Locate the cell with the specified text and output its (x, y) center coordinate. 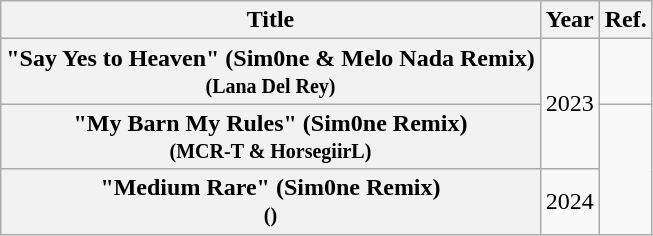
"Medium Rare" (Sim0ne Remix)() (270, 202)
"Say Yes to Heaven" (Sim0ne & Melo Nada Remix)(Lana Del Rey) (270, 72)
"My Barn My Rules" (Sim0ne Remix)(MCR-T & HorsegiirL) (270, 136)
2023 (570, 104)
Year (570, 20)
2024 (570, 202)
Ref. (626, 20)
Title (270, 20)
